Return the [x, y] coordinate for the center point of the cell that contains the specified text.  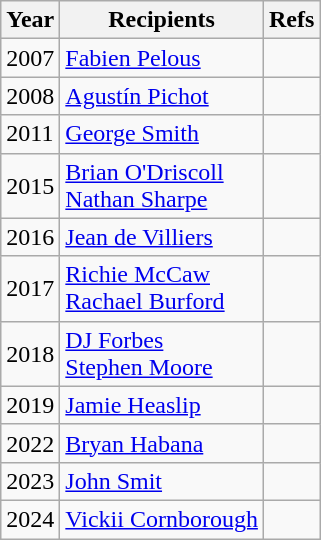
2016 [30, 237]
2022 [30, 443]
2007 [30, 58]
2019 [30, 405]
Refs [291, 20]
Jean de Villiers [162, 237]
2008 [30, 96]
Brian O'Driscoll Nathan Sharpe [162, 186]
2024 [30, 519]
Bryan Habana [162, 443]
2018 [30, 354]
John Smit [162, 481]
Year [30, 20]
Vickii Cornborough [162, 519]
DJ Forbes Stephen Moore [162, 354]
Richie McCaw Rachael Burford [162, 288]
Agustín Pichot [162, 96]
Recipients [162, 20]
2011 [30, 134]
2023 [30, 481]
Jamie Heaslip [162, 405]
George Smith [162, 134]
2017 [30, 288]
2015 [30, 186]
Fabien Pelous [162, 58]
